Scan for the cell matching the given text and deliver its [X, Y] coordinate at center. 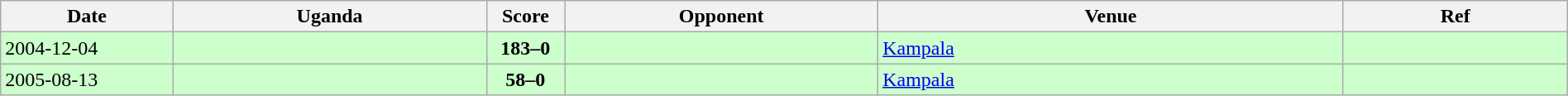
Uganda [329, 17]
58–0 [526, 79]
Venue [1111, 17]
183–0 [526, 48]
Score [526, 17]
Ref [1456, 17]
2004-12-04 [87, 48]
Date [87, 17]
2005-08-13 [87, 79]
Opponent [721, 17]
